Pinpoint the cell where the given text exists, returning its (X, Y) midpoint coordinate. 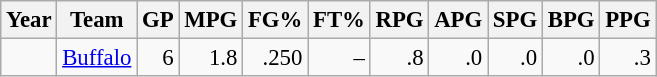
6 (158, 58)
Team (97, 20)
SPG (516, 20)
.8 (400, 58)
APG (458, 20)
FG% (276, 20)
MPG (211, 20)
Year (29, 20)
GP (158, 20)
FT% (340, 20)
.3 (628, 58)
RPG (400, 20)
.250 (276, 58)
1.8 (211, 58)
Buffalo (97, 58)
– (340, 58)
PPG (628, 20)
BPG (570, 20)
